Find where the given text appears and provide that cell's center as [X, Y] coordinate. 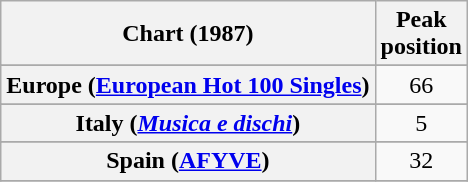
32 [421, 161]
Chart (1987) [188, 34]
Europe (European Hot 100 Singles) [188, 85]
Spain (AFYVE) [188, 161]
5 [421, 123]
Italy (Musica e dischi) [188, 123]
Peakposition [421, 34]
66 [421, 85]
